From the cell containing the given text, extract its center point as [x, y] coordinate. 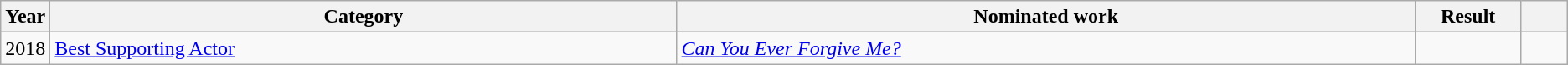
Result [1467, 17]
Can You Ever Forgive Me? [1045, 48]
Best Supporting Actor [364, 48]
Category [364, 17]
Year [25, 17]
2018 [25, 48]
Nominated work [1045, 17]
